Pinpoint the cell where the given text exists, returning its [X, Y] midpoint coordinate. 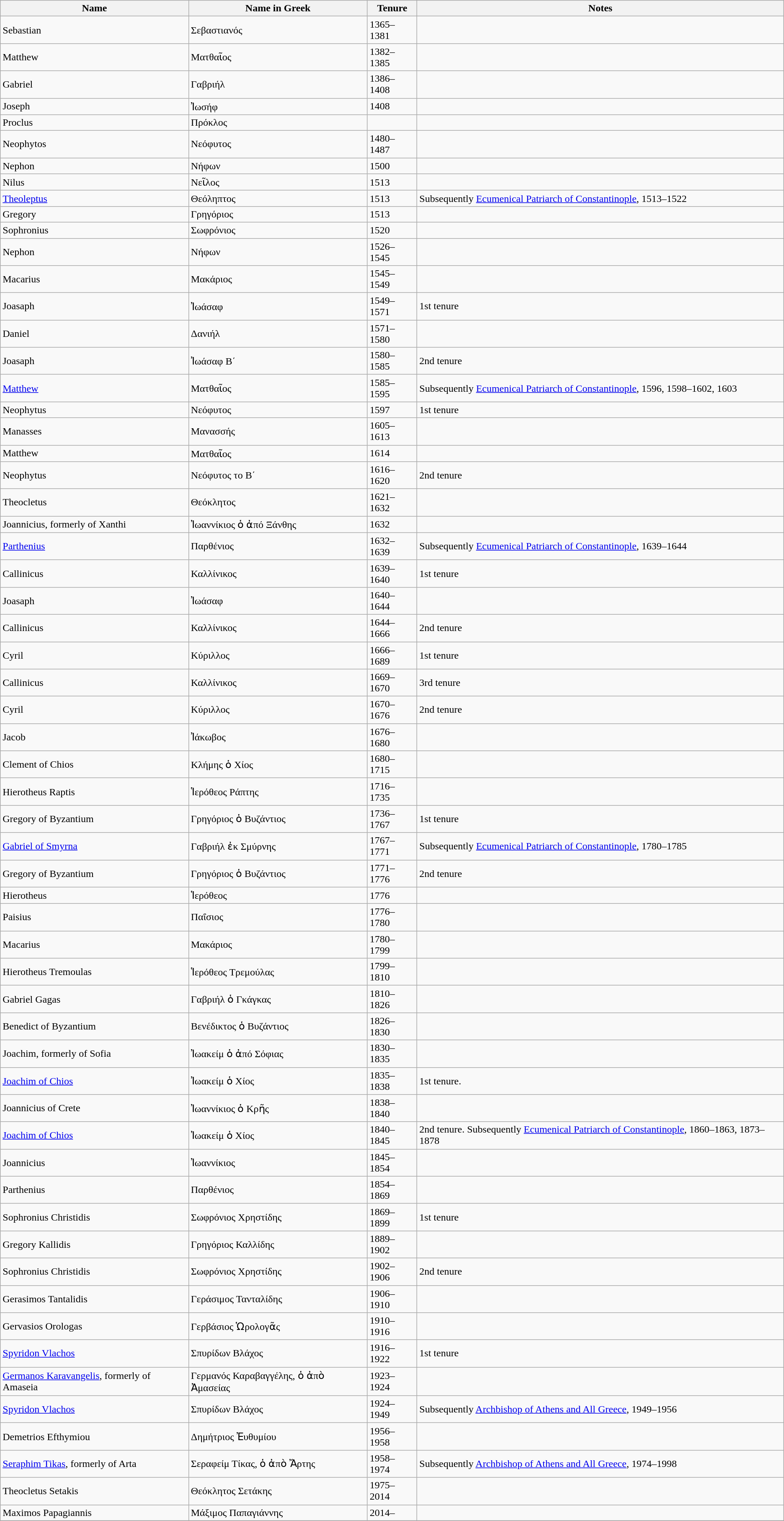
Γαβριήλ ἐκ Σμύρνης [278, 846]
Proclus [95, 123]
1776–1780 [392, 918]
Ἱερόθεος Τρεμούλας [278, 972]
Subsequently Ecumenical Patriarch of Constantinople, 1780–1785 [601, 846]
Benedict of Byzantium [95, 1027]
1845–1854 [392, 1162]
1910–1916 [392, 1327]
Hierotheus Tremoulas [95, 972]
1902–1906 [392, 1271]
1835–1838 [392, 1081]
Ἰωάσαφ Β΄ [278, 361]
1669–1670 [392, 683]
Joachim, formerly of Sofia [95, 1053]
Daniel [95, 334]
1958–1974 [392, 1464]
Γερμανός Καραβαγγέλης, ὁ ἀπὸ Ἀμασείας [278, 1381]
1670–1676 [392, 710]
Joannicius, formerly of Xanthi [95, 525]
1916–1922 [392, 1353]
1840–1845 [392, 1136]
Σεραφείμ Τίκας, ὁ ἀπὸ Ἄρτης [278, 1464]
Subsequently Archbishop of Athens and All Greece, 1949–1956 [601, 1410]
Γαβριήλ ὁ Γκάγκας [278, 999]
1480–1487 [392, 144]
Sophronius [95, 230]
1632–1639 [392, 546]
1616–1620 [392, 475]
1614 [392, 453]
1597 [392, 410]
1975–2014 [392, 1491]
Gerasimos Tantalidis [95, 1299]
1549–1571 [392, 307]
Subsequently Ecumenical Patriarch of Constantinople, 1639–1644 [601, 546]
Clement of Chios [95, 764]
Ἰωαννίκιος ὁ Κρῆς [278, 1108]
1780–1799 [392, 944]
Γρηγόριος Καλλίδης [278, 1244]
1386–1408 [392, 85]
1500 [392, 166]
Theocletus [95, 503]
Ἱερόθεος [278, 895]
Germanos Karavangelis, formerly of Amaseia [95, 1381]
1799–1810 [392, 972]
1644–1666 [392, 628]
Μανασσής [278, 432]
Σεβαστιανός [278, 30]
1838–1840 [392, 1108]
1767–1771 [392, 846]
1771–1776 [392, 873]
Gabriel Gagas [95, 999]
1605–1613 [392, 432]
Neophytos [95, 144]
Name [95, 8]
3rd tenure [601, 683]
Ἰωακείμ ὁ ἀπό Σόφιας [278, 1053]
Seraphim Tikas, formerly of Arta [95, 1464]
Gregory [95, 214]
Theoleptus [95, 198]
1365–1381 [392, 30]
Gregory Kallidis [95, 1244]
1676–1680 [392, 737]
Joannicius [95, 1162]
1408 [392, 106]
Name in Greek [278, 8]
Γαβριήλ [278, 85]
1956–1958 [392, 1436]
1640–1644 [392, 601]
Θεόληπτος [278, 198]
1639–1640 [392, 573]
1869–1899 [392, 1217]
Νεόφυτος το Β΄ [278, 475]
1810–1826 [392, 999]
Subsequently Ecumenical Patriarch of Constantinople, 1513–1522 [601, 198]
Hierotheus [95, 895]
1889–1902 [392, 1244]
1585–1595 [392, 388]
1382–1385 [392, 57]
2nd tenure. Subsequently Ecumenical Patriarch of Constantinople, 1860–1863, 1873–1878 [601, 1136]
Subsequently Archbishop of Athens and All Greece, 1974–1998 [601, 1464]
1736–1767 [392, 819]
Paisius [95, 918]
Ἰωαννίκιος [278, 1162]
1st tenure. [601, 1081]
Gabriel of Smyrna [95, 846]
Γρηγόριος [278, 214]
Σωφρόνιος [278, 230]
Theocletus Setakis [95, 1491]
1830–1835 [392, 1053]
1621–1632 [392, 503]
1906–1910 [392, 1299]
Γεράσιμος Τανταλίδης [278, 1299]
Sebastian [95, 30]
1545–1549 [392, 279]
Subsequently Ecumenical Patriarch of Constantinople, 1596, 1598–1602, 1603 [601, 388]
1716–1735 [392, 792]
Δημήτριος Ἐυθυμίου [278, 1436]
Joseph [95, 106]
Jacob [95, 737]
Γερβάσιος Ὡρολογᾶς [278, 1327]
1520 [392, 230]
Θεόκλητος Σετάκης [278, 1491]
Ἰάκωβος [278, 737]
1680–1715 [392, 764]
1826–1830 [392, 1027]
Demetrios Efthymiou [95, 1436]
Maximos Papagiannis [95, 1513]
Manasses [95, 432]
Nilus [95, 182]
Ἰωσήφ [278, 106]
Gervasios Orologas [95, 1327]
Tenure [392, 8]
1580–1585 [392, 361]
1571–1580 [392, 334]
Θεόκλητος [278, 503]
Notes [601, 8]
Κλήμης ὁ Χίος [278, 764]
Joannicius of Crete [95, 1108]
1776 [392, 895]
1526–1545 [392, 251]
Δανιήλ [278, 334]
1632 [392, 525]
Νεῖλος [278, 182]
Ἱερόθεος Ράπτης [278, 792]
Gabriel [95, 85]
1854–1869 [392, 1190]
Παΐσιος [278, 918]
1666–1689 [392, 655]
2014– [392, 1513]
Μάξιμος Παπαγιάννης [278, 1513]
1924–1949 [392, 1410]
Ἰωαννίκιος ὁ ἀπό Ξάνθης [278, 525]
Hierotheus Raptis [95, 792]
Πρόκλος [278, 123]
1923–1924 [392, 1381]
Βενέδικτος ὁ Βυζάντιος [278, 1027]
